Identify which cell holds the provided text, then report its (X, Y) central coordinate. 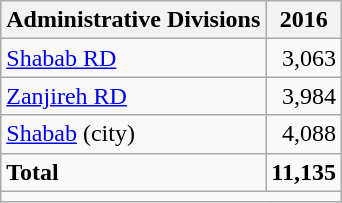
Shabab RD (134, 58)
2016 (304, 20)
3,984 (304, 96)
4,088 (304, 134)
Shabab (city) (134, 134)
Total (134, 172)
3,063 (304, 58)
11,135 (304, 172)
Zanjireh RD (134, 96)
Administrative Divisions (134, 20)
